For the text-containing cell, return its midpoint in [x, y] coordinate format. 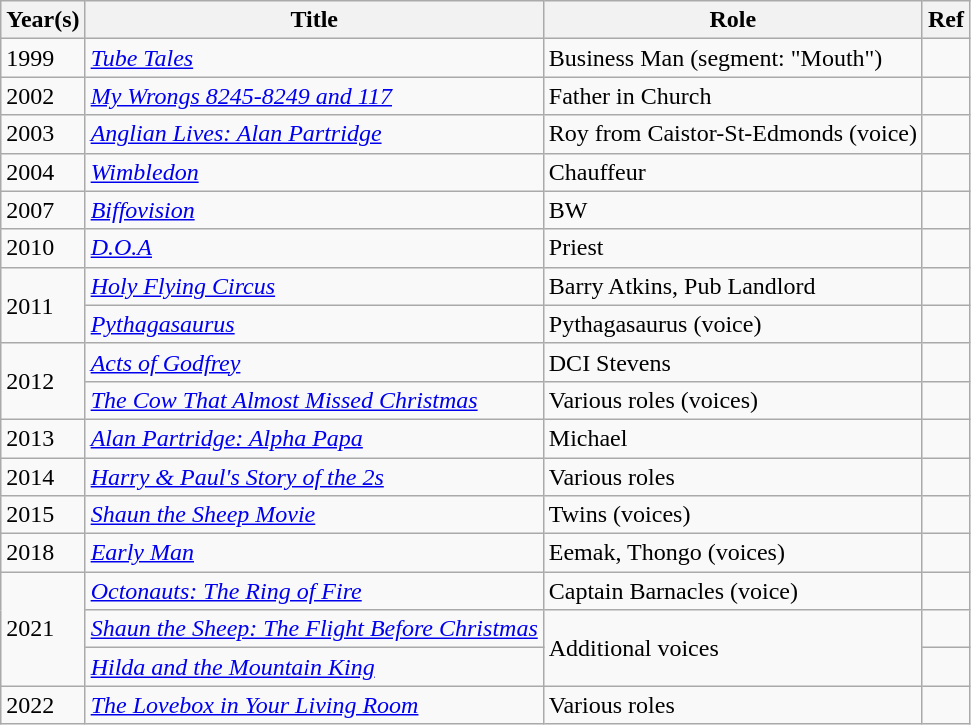
2014 [43, 477]
2010 [43, 248]
Additional voices [732, 648]
Priest [732, 248]
Early Man [314, 553]
2004 [43, 172]
Roy from Caistor-St-Edmonds (voice) [732, 134]
Father in Church [732, 96]
Title [314, 20]
Shaun the Sheep: The Flight Before Christmas [314, 629]
DCI Stevens [732, 362]
Biffovision [314, 210]
Shaun the Sheep Movie [314, 515]
Ref [946, 20]
2007 [43, 210]
2002 [43, 96]
Holy Flying Circus [314, 286]
1999 [43, 58]
Wimbledon [314, 172]
Anglian Lives: Alan Partridge [314, 134]
Business Man (segment: "Mouth") [732, 58]
Pythagasaurus (voice) [732, 324]
Tube Tales [314, 58]
BW [732, 210]
2021 [43, 629]
D.O.A [314, 248]
My Wrongs 8245-8249 and 117 [314, 96]
Barry Atkins, Pub Landlord [732, 286]
2011 [43, 305]
Michael [732, 438]
2018 [43, 553]
Octonauts: The Ring of Fire [314, 591]
Various roles (voices) [732, 400]
2022 [43, 705]
Alan Partridge: Alpha Papa [314, 438]
2012 [43, 381]
Captain Barnacles (voice) [732, 591]
Year(s) [43, 20]
The Lovebox in Your Living Room [314, 705]
Hilda and the Mountain King [314, 667]
Chauffeur [732, 172]
Role [732, 20]
Acts of Godfrey [314, 362]
2015 [43, 515]
The Cow That Almost Missed Christmas [314, 400]
2013 [43, 438]
Pythagasaurus [314, 324]
2003 [43, 134]
Eemak, Thongo (voices) [732, 553]
Twins (voices) [732, 515]
Harry & Paul's Story of the 2s [314, 477]
